Capture the cell that displays the provided text and extract its [x, y] central coordinate. 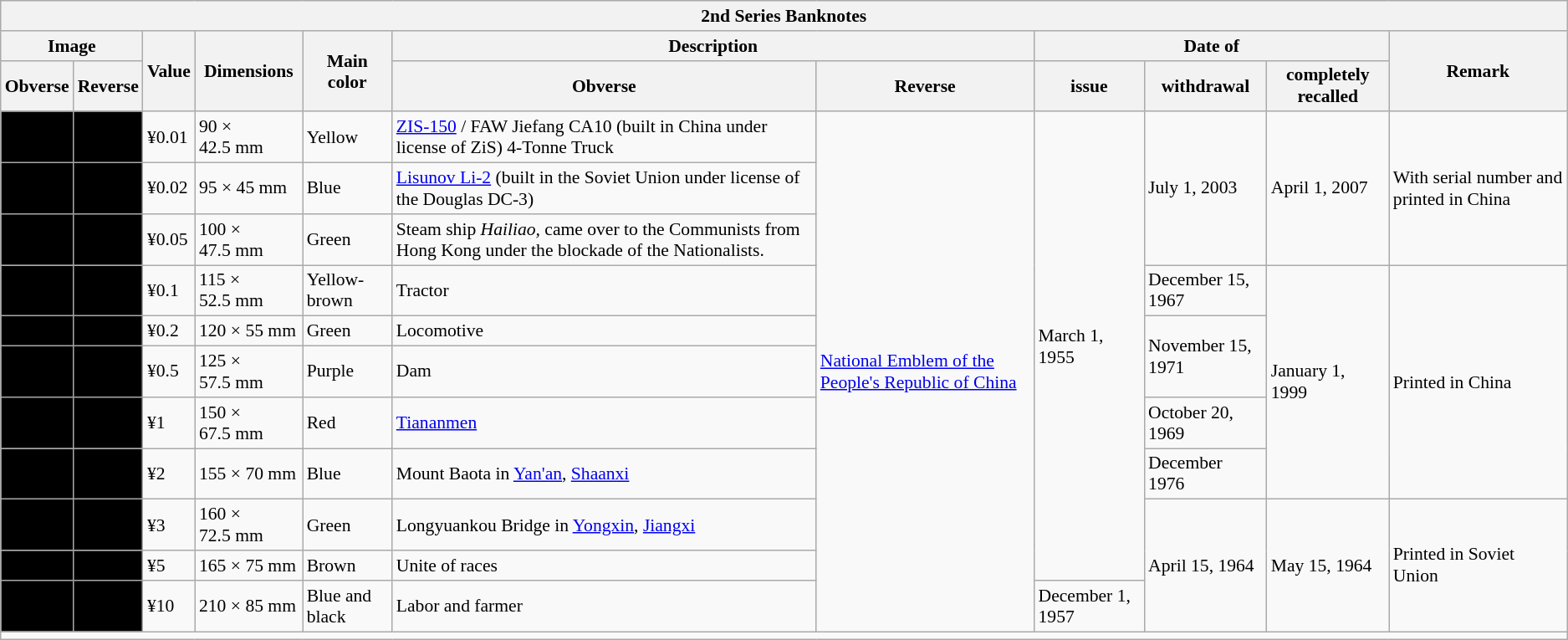
Image [72, 46]
125 × 57.5 mm [249, 371]
issue [1090, 85]
Date of [1212, 46]
90 × 42.5 mm [249, 137]
May 15, 1964 [1328, 566]
Unite of races [604, 566]
July 1, 2003 [1206, 189]
¥5 [169, 566]
¥0.2 [169, 331]
With serial number and printed in China [1479, 189]
National Emblem of the People's Republic of China [925, 371]
Locomotive [604, 331]
completely recalled [1328, 85]
¥0.02 [169, 189]
Purple [348, 371]
¥0.01 [169, 137]
Steam ship Hailiao, came over to the Communists from Hong Kong under the blockade of the Nationalists. [604, 239]
95 × 45 mm [249, 189]
Yellow [348, 137]
Brown [348, 566]
Printed in China [1479, 382]
Tiananmen [604, 423]
April 1, 2007 [1328, 189]
210 × 85 mm [249, 606]
withdrawal [1206, 85]
Remark [1479, 72]
¥0.1 [169, 291]
100 × 47.5 mm [249, 239]
ZIS-150 / FAW Jiefang CA10 (built in China under license of ZiS) 4-Tonne Truck [604, 137]
¥10 [169, 606]
¥2 [169, 474]
March 1, 1955 [1090, 346]
Description [713, 46]
¥0.5 [169, 371]
2nd Series Banknotes [784, 16]
115 × 52.5 mm [249, 291]
155 × 70 mm [249, 474]
Blue and black [348, 606]
December 15, 1967 [1206, 291]
Printed in Soviet Union [1479, 566]
December 1, 1957 [1090, 606]
¥1 [169, 423]
Labor and farmer [604, 606]
December 1976 [1206, 474]
150 × 67.5 mm [249, 423]
April 15, 1964 [1206, 566]
Dimensions [249, 72]
¥0.05 [169, 239]
160 × 72.5 mm [249, 525]
Lisunov Li-2 (built in the Soviet Union under license of the Douglas DC-3) [604, 189]
Longyuankou Bridge in Yongxin, Jiangxi [604, 525]
Value [169, 72]
October 20, 1969 [1206, 423]
Mount Baota in Yan'an, Shaanxi [604, 474]
120 × 55 mm [249, 331]
Main color [348, 72]
Yellow-brown [348, 291]
January 1, 1999 [1328, 382]
165 × 75 mm [249, 566]
November 15, 1971 [1206, 356]
¥3 [169, 525]
Tractor [604, 291]
Dam [604, 371]
Red [348, 423]
